Determine the (x, y) coordinate at the center of the cell enclosing the given text.  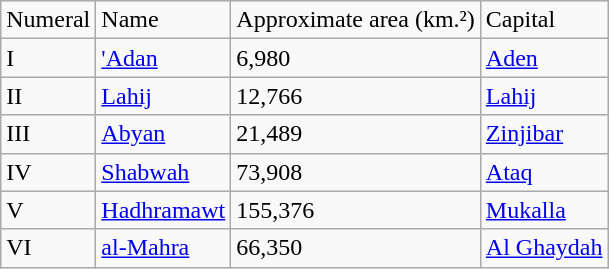
al-Mahra (164, 248)
Aden (544, 58)
I (48, 58)
V (48, 210)
Mukalla (544, 210)
Numeral (48, 20)
155,376 (356, 210)
VI (48, 248)
'Adan (164, 58)
Al Ghaydah (544, 248)
21,489 (356, 134)
73,908 (356, 172)
IV (48, 172)
Shabwah (164, 172)
Name (164, 20)
Hadhramawt (164, 210)
Approximate area (km.²) (356, 20)
66,350 (356, 248)
Zinjibar (544, 134)
II (48, 96)
Ataq (544, 172)
6,980 (356, 58)
Abyan (164, 134)
Capital (544, 20)
12,766 (356, 96)
III (48, 134)
